Return the (x, y) coordinate for the center point of the cell that contains the specified text.  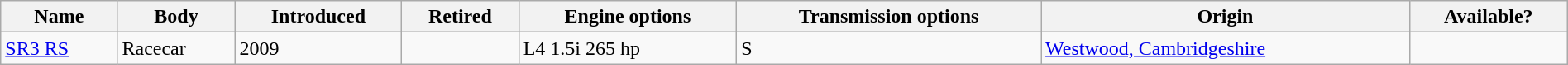
S (889, 48)
Retired (460, 17)
Engine options (627, 17)
Introduced (318, 17)
Body (176, 17)
L4 1.5i 265 hp (627, 48)
SR3 RS (60, 48)
Origin (1226, 17)
Transmission options (889, 17)
Available? (1489, 17)
Westwood, Cambridgeshire (1226, 48)
Name (60, 17)
2009 (318, 48)
Racecar (176, 48)
